For the text-containing cell, return its midpoint in (x, y) coordinate format. 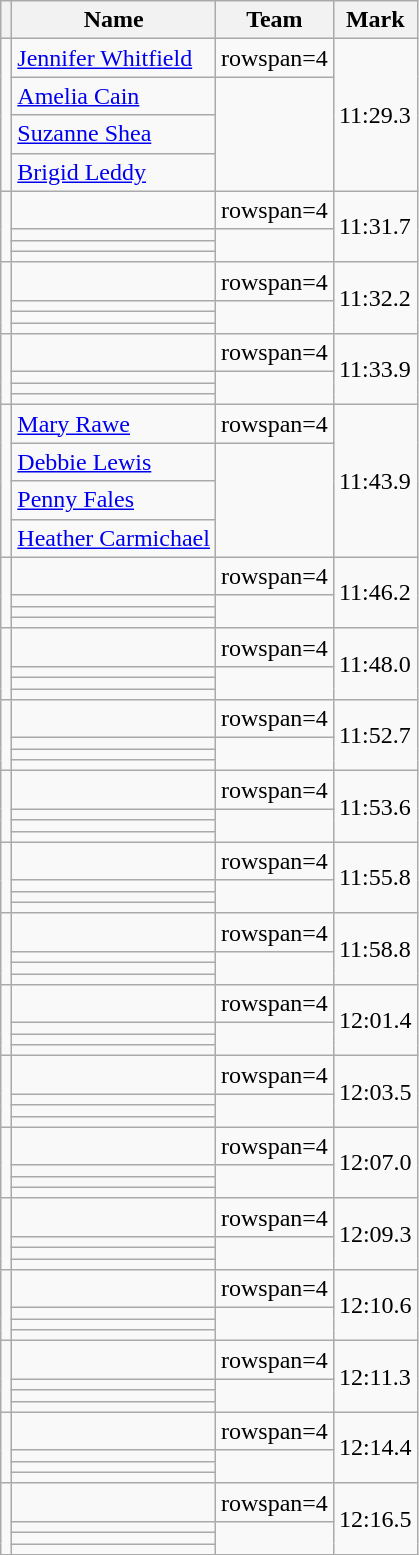
12:09.3 (375, 1234)
11:43.9 (375, 481)
Penny Fales (114, 500)
Jennifer Whitfield (114, 58)
11:33.9 (375, 370)
11:52.7 (375, 736)
11:29.3 (375, 115)
Suzanne Shea (114, 134)
11:48.0 (375, 664)
11:58.8 (375, 948)
11:32.2 (375, 298)
Mark (375, 20)
Brigid Leddy (114, 172)
12:07.0 (375, 1162)
Team (274, 20)
11:53.6 (375, 806)
Mary Rawe (114, 424)
12:03.5 (375, 1092)
Amelia Cain (114, 96)
Debbie Lewis (114, 462)
11:55.8 (375, 878)
12:10.6 (375, 1306)
12:14.4 (375, 1448)
Name (114, 20)
12:16.5 (375, 1518)
Heather Carmichael (114, 538)
11:31.7 (375, 226)
12:11.3 (375, 1376)
11:46.2 (375, 592)
12:01.4 (375, 1020)
